Detect which cell encompasses the target text, then output its (x, y) center coordinate. 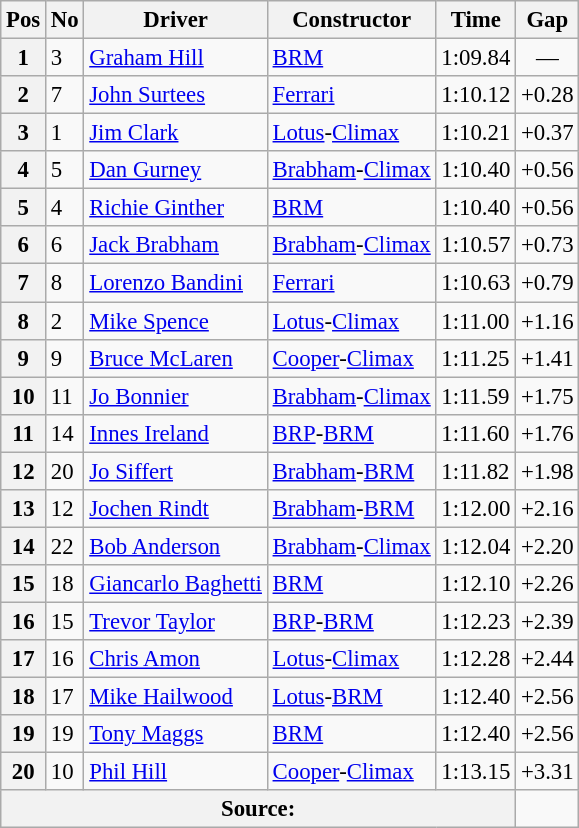
+2.39 (548, 621)
Mike Hailwood (176, 697)
Bruce McLaren (176, 358)
Trevor Taylor (176, 621)
Dan Gurney (176, 170)
Constructor (352, 20)
Driver (176, 20)
Phil Hill (176, 772)
+0.37 (548, 133)
Richie Ginther (176, 208)
Mike Spence (176, 321)
1:12.04 (476, 546)
Lorenzo Bandini (176, 283)
+0.73 (548, 245)
+2.26 (548, 584)
Source: (258, 809)
13 (24, 509)
Bob Anderson (176, 546)
1:09.84 (476, 58)
1:12.00 (476, 509)
1:10.21 (476, 133)
1:11.00 (476, 321)
Pos (24, 20)
+1.41 (548, 358)
Jochen Rindt (176, 509)
1:13.15 (476, 772)
Gap (548, 20)
+0.28 (548, 95)
John Surtees (176, 95)
+2.44 (548, 659)
1:11.59 (476, 396)
No (65, 20)
1:10.57 (476, 245)
1:11.82 (476, 471)
Time (476, 20)
Jo Bonnier (176, 396)
+2.16 (548, 509)
1:11.25 (476, 358)
1:10.12 (476, 95)
Graham Hill (176, 58)
Chris Amon (176, 659)
Innes Ireland (176, 433)
Jim Clark (176, 133)
— (548, 58)
1:11.60 (476, 433)
1:10.63 (476, 283)
+3.31 (548, 772)
+2.20 (548, 546)
Giancarlo Baghetti (176, 584)
Lotus-BRM (352, 697)
+0.79 (548, 283)
Jack Brabham (176, 245)
+1.75 (548, 396)
Jo Siffert (176, 471)
+1.76 (548, 433)
Tony Maggs (176, 734)
1:12.10 (476, 584)
22 (65, 546)
+1.16 (548, 321)
1:12.23 (476, 621)
1:12.28 (476, 659)
+1.98 (548, 471)
